For the text-containing cell, return its midpoint in [x, y] coordinate format. 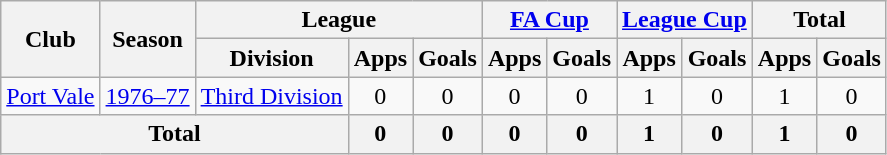
League Cup [685, 20]
Third Division [272, 96]
Port Vale [50, 96]
League [338, 20]
Season [148, 39]
Club [50, 39]
1976–77 [148, 96]
Division [272, 58]
FA Cup [549, 20]
